Locate the cell with the specified text and output its [x, y] center coordinate. 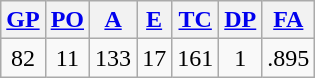
1 [240, 58]
11 [67, 58]
82 [23, 58]
133 [114, 58]
161 [196, 58]
GP [23, 20]
E [154, 20]
PO [67, 20]
A [114, 20]
TC [196, 20]
FA [288, 20]
DP [240, 20]
17 [154, 58]
.895 [288, 58]
